Pinpoint the cell where the given text exists, returning its (X, Y) midpoint coordinate. 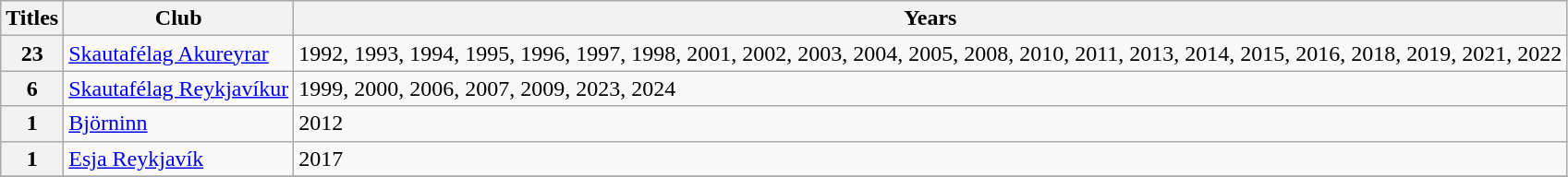
2017 (930, 159)
Skautafélag Akureyrar (179, 53)
Club (179, 18)
Titles (32, 18)
1999, 2000, 2006, 2007, 2009, 2023, 2024 (930, 88)
2012 (930, 124)
Skautafélag Reykjavíkur (179, 88)
Björninn (179, 124)
6 (32, 88)
Years (930, 18)
23 (32, 53)
1992, 1993, 1994, 1995, 1996, 1997, 1998, 2001, 2002, 2003, 2004, 2005, 2008, 2010, 2011, 2013, 2014, 2015, 2016, 2018, 2019, 2021, 2022 (930, 53)
Esja Reykjavík (179, 159)
